Scan for the cell matching the given text and deliver its [X, Y] coordinate at center. 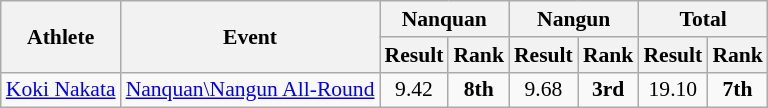
Nanquan\Nangun All-Round [250, 90]
Event [250, 36]
7th [738, 90]
8th [478, 90]
Nangun [574, 19]
19.10 [672, 90]
Total [702, 19]
Nanquan [444, 19]
9.68 [544, 90]
9.42 [414, 90]
3rd [608, 90]
Koki Nakata [61, 90]
Athlete [61, 36]
